Provide the [X, Y] coordinate of the cell's center where the given text is located.  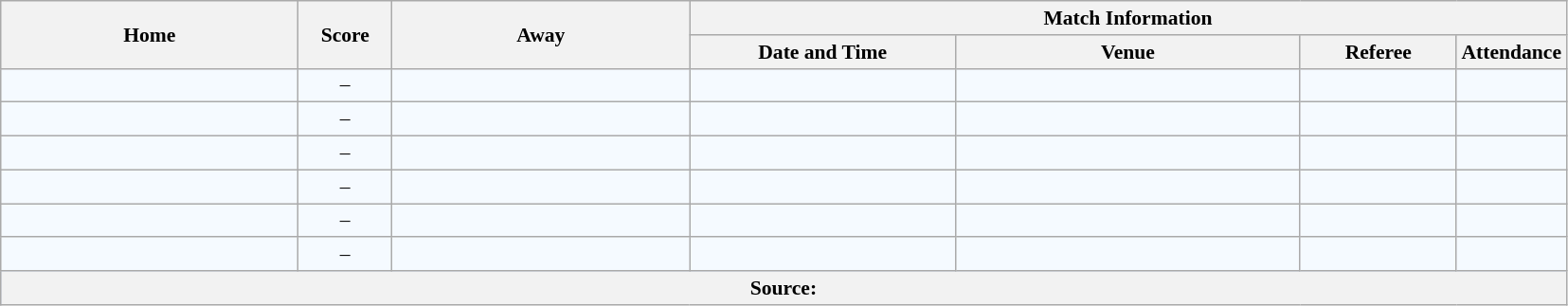
Away [541, 34]
Match Information [1127, 18]
Date and Time [822, 52]
Source: [784, 288]
Attendance [1511, 52]
Home [150, 34]
Referee [1378, 52]
Venue [1128, 52]
Score [345, 34]
